Return [x, y] of the center of cell containing provided text 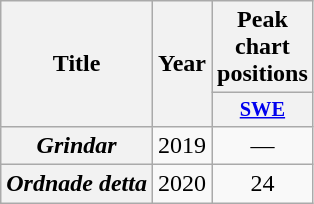
2019 [182, 145]
Peak chart positions [263, 47]
SWE [263, 110]
24 [263, 184]
2020 [182, 184]
Grindar [77, 145]
Ordnade detta [77, 184]
— [263, 145]
Title [77, 64]
Year [182, 64]
